For the text-containing cell, return its midpoint in (X, Y) coordinate format. 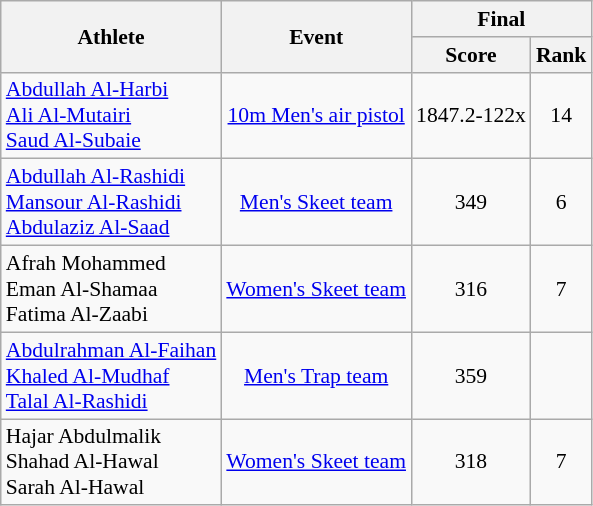
318 (471, 462)
10m Men's air pistol (316, 116)
Final (501, 19)
Event (316, 36)
Afrah MohammedEman Al-ShamaaFatima Al-Zaabi (112, 290)
Men's Trap team (316, 376)
14 (562, 116)
359 (471, 376)
Hajar AbdulmalikShahad Al-HawalSarah Al-Hawal (112, 462)
Men's Skeet team (316, 202)
Abdullah Al-HarbiAli Al-MutairiSaud Al-Subaie (112, 116)
Rank (562, 55)
Athlete (112, 36)
316 (471, 290)
Score (471, 55)
6 (562, 202)
1847.2-122x (471, 116)
349 (471, 202)
Abdullah Al-RashidiMansour Al-RashidiAbdulaziz Al-Saad (112, 202)
Abdulrahman Al-FaihanKhaled Al-MudhafTalal Al-Rashidi (112, 376)
